Identify which cell holds the provided text, then report its (X, Y) central coordinate. 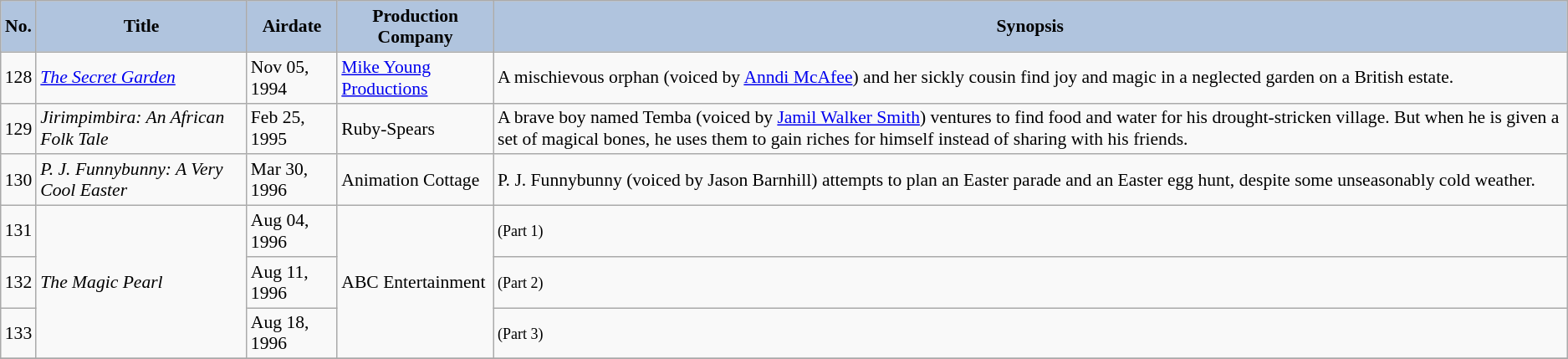
129 (18, 129)
130 (18, 181)
Production Company (415, 27)
Aug 18, 1996 (292, 333)
No. (18, 27)
Ruby-Spears (415, 129)
Mar 30, 1996 (292, 181)
P. J. Funnybunny: A Very Cool Easter (141, 181)
A mischievous orphan (voiced by Anndi McAfee) and her sickly cousin find joy and magic in a neglected garden on a British estate. (1030, 77)
The Secret Garden (141, 77)
Aug 11, 1996 (292, 283)
The Magic Pearl (141, 283)
(Part 3) (1030, 333)
133 (18, 333)
(Part 1) (1030, 231)
(Part 2) (1030, 283)
Aug 04, 1996 (292, 231)
128 (18, 77)
Nov 05, 1994 (292, 77)
Jirimpimbira: An African Folk Tale (141, 129)
131 (18, 231)
Animation Cottage (415, 181)
Title (141, 27)
ABC Entertainment (415, 283)
132 (18, 283)
Mike Young Productions (415, 77)
Airdate (292, 27)
Feb 25, 1995 (292, 129)
P. J. Funnybunny (voiced by Jason Barnhill) attempts to plan an Easter parade and an Easter egg hunt, despite some unseasonably cold weather. (1030, 181)
Synopsis (1030, 27)
